Find where the given text appears and provide that cell's center as (x, y) coordinate. 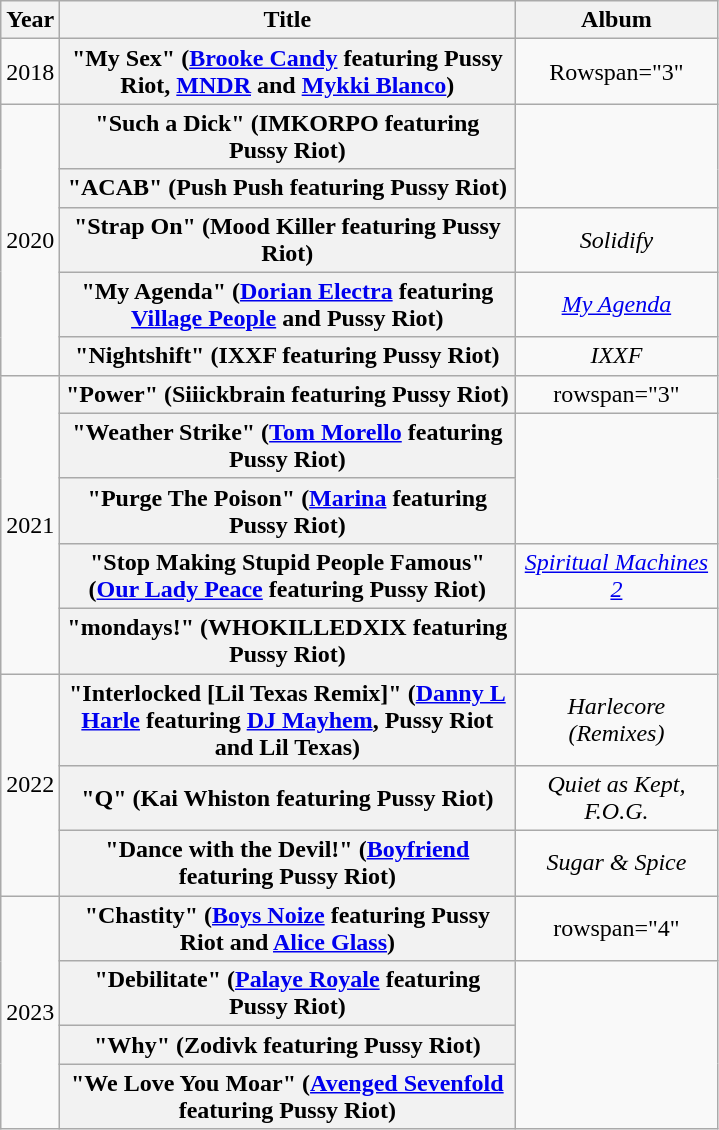
Title (288, 20)
"Power" (Siiickbrain featuring Pussy Riot) (288, 394)
"My Sex" (Brooke Candy featuring Pussy Riot, MNDR and Mykki Blanco) (288, 72)
"Strap On" (Mood Killer featuring Pussy Riot) (288, 240)
Spiritual Machines 2 (616, 576)
My Agenda (616, 304)
"Dance with the Devil!" (Boyfriend featuring Pussy Riot) (288, 864)
rowspan="3" (616, 394)
"Interlocked [Lil Texas Remix]" (Danny L Harle featuring DJ Mayhem, Pussy Riot and Lil Texas) (288, 720)
"Chastity" (Boys Noize featuring Pussy Riot and Alice Glass) (288, 928)
Sugar & Spice (616, 864)
Album (616, 20)
Rowspan="3" (616, 72)
2022 (30, 785)
"My Agenda" (Dorian Electra featuring Village People and Pussy Riot) (288, 304)
2018 (30, 72)
"Such a Dick" (IMKORPO featuring Pussy Riot) (288, 136)
IXXF (616, 356)
"ACAB" (Push Push featuring Pussy Riot) (288, 188)
2020 (30, 240)
"We Love You Moar" (Avenged Sevenfold featuring Pussy Riot) (288, 1096)
"Debilitate" (Palaye Royale featuring Pussy Riot) (288, 994)
"Nightshift" (IXXF featuring Pussy Riot) (288, 356)
"Weather Strike" (Tom Morello featuring Pussy Riot) (288, 446)
"mondays!" (WHOKILLEDXIX featuring Pussy Riot) (288, 640)
"Why" (Zodivk featuring Pussy Riot) (288, 1045)
"Purge The Poison" (Marina featuring Pussy Riot) (288, 510)
Quiet as Kept, F.O.G. (616, 798)
rowspan="4" (616, 928)
2021 (30, 524)
Harlecore (Remixes) (616, 720)
Year (30, 20)
"Q" (Kai Whiston featuring Pussy Riot) (288, 798)
"Stop Making Stupid People Famous" (Our Lady Peace featuring Pussy Riot) (288, 576)
Solidify (616, 240)
2023 (30, 1012)
